Detect which cell encompasses the target text, then output its [x, y] center coordinate. 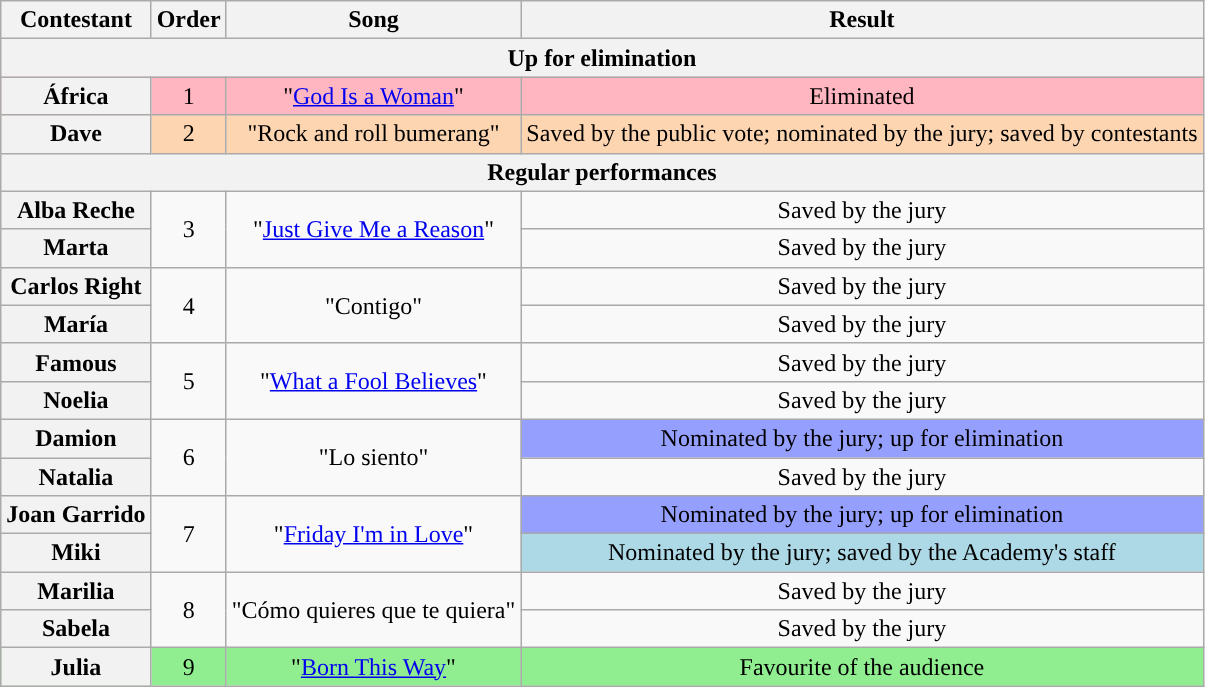
"Lo siento" [374, 457]
"Contigo" [374, 305]
Eliminated [862, 96]
Damion [76, 438]
Carlos Right [76, 286]
Natalia [76, 477]
Miki [76, 553]
Marilia [76, 591]
8 [188, 610]
Sabela [76, 629]
África [76, 96]
Alba Reche [76, 210]
Order [188, 20]
"Rock and roll bumerang" [374, 134]
María [76, 324]
Joan Garrido [76, 515]
Contestant [76, 20]
Up for elimination [602, 58]
6 [188, 457]
5 [188, 381]
Famous [76, 362]
Favourite of the audience [862, 667]
4 [188, 305]
Result [862, 20]
Dave [76, 134]
Nominated by the jury; saved by the Academy's staff [862, 553]
7 [188, 534]
"Born This Way" [374, 667]
Noelia [76, 400]
"Friday I'm in Love" [374, 534]
"Cómo quieres que te quiera" [374, 610]
Marta [76, 248]
Song [374, 20]
"God Is a Woman" [374, 96]
Saved by the public vote; nominated by the jury; saved by contestants [862, 134]
2 [188, 134]
3 [188, 229]
"What a Fool Believes" [374, 381]
Julia [76, 667]
9 [188, 667]
1 [188, 96]
"Just Give Me a Reason" [374, 229]
Regular performances [602, 172]
